Find where the given text appears and provide that cell's center as (x, y) coordinate. 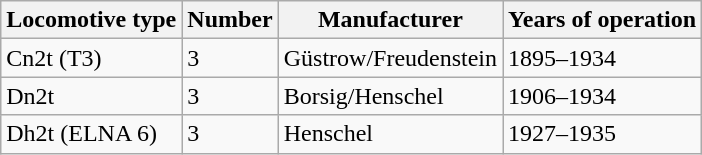
Locomotive type (92, 20)
Dn2t (92, 96)
Cn2t (T3) (92, 58)
1895–1934 (602, 58)
Dh2t (ELNA 6) (92, 134)
Manufacturer (390, 20)
1906–1934 (602, 96)
1927–1935 (602, 134)
Güstrow/Freudenstein (390, 58)
Years of operation (602, 20)
Henschel (390, 134)
Borsig/Henschel (390, 96)
Number (230, 20)
